Find where the given text appears and provide that cell's center as (X, Y) coordinate. 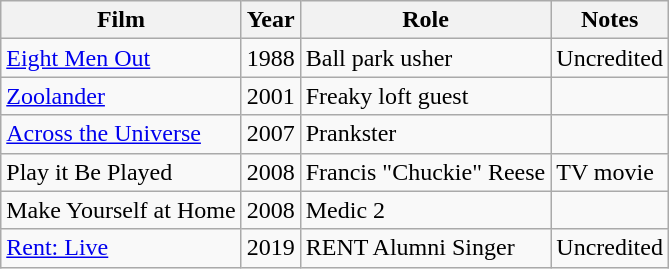
Rent: Live (121, 248)
Year (270, 20)
Ball park usher (426, 58)
Play it Be Played (121, 172)
Role (426, 20)
2019 (270, 248)
2001 (270, 96)
Prankster (426, 134)
RENT Alumni Singer (426, 248)
1988 (270, 58)
2007 (270, 134)
Eight Men Out (121, 58)
Make Yourself at Home (121, 210)
Francis "Chuckie" Reese (426, 172)
TV movie (610, 172)
Notes (610, 20)
Medic 2 (426, 210)
Freaky loft guest (426, 96)
Zoolander (121, 96)
Film (121, 20)
Across the Universe (121, 134)
